Extract the (x, y) coordinate from the center of the cell holding the provided text.  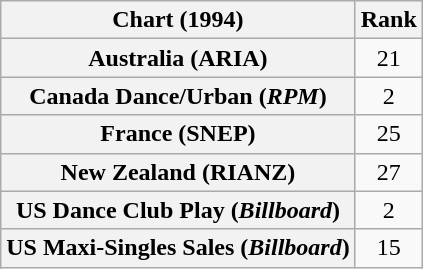
25 (388, 134)
21 (388, 58)
Rank (388, 20)
US Dance Club Play (Billboard) (178, 210)
Chart (1994) (178, 20)
15 (388, 248)
New Zealand (RIANZ) (178, 172)
27 (388, 172)
Australia (ARIA) (178, 58)
Canada Dance/Urban (RPM) (178, 96)
France (SNEP) (178, 134)
US Maxi-Singles Sales (Billboard) (178, 248)
